Search for the cell housing the specified text and yield its [x, y] center coordinate. 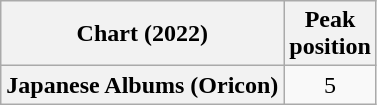
Japanese Albums (Oricon) [142, 85]
Peakposition [330, 34]
5 [330, 85]
Chart (2022) [142, 34]
